From the cell containing the given text, extract its center point as (X, Y) coordinate. 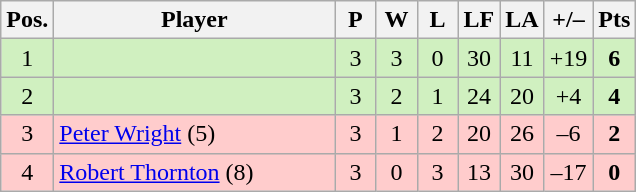
26 (522, 134)
6 (614, 58)
W (396, 20)
LF (479, 20)
Player (194, 20)
Robert Thornton (8) (194, 172)
L (438, 20)
+19 (568, 58)
Pos. (28, 20)
+4 (568, 96)
+/– (568, 20)
–17 (568, 172)
11 (522, 58)
P (356, 20)
13 (479, 172)
24 (479, 96)
Pts (614, 20)
LA (522, 20)
Peter Wright (5) (194, 134)
–6 (568, 134)
